Detect which cell encompasses the target text, then output its (x, y) center coordinate. 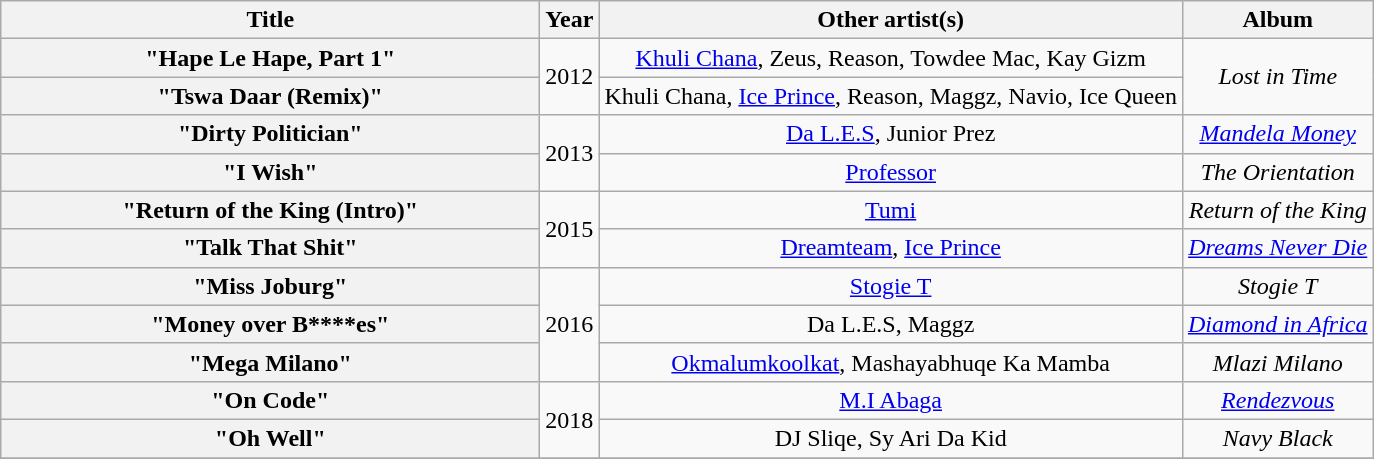
"I Wish" (270, 172)
Title (270, 20)
Navy Black (1278, 438)
Da L.E.S, Junior Prez (891, 134)
"Tswa Daar (Remix)" (270, 96)
Mlazi Milano (1278, 362)
Other artist(s) (891, 20)
Mandela Money (1278, 134)
Da L.E.S, Maggz (891, 324)
"Talk That Shit" (270, 248)
"Oh Well" (270, 438)
"On Code" (270, 400)
"Mega Milano" (270, 362)
Rendezvous (1278, 400)
2015 (570, 229)
"Return of the King (Intro)" (270, 210)
Okmalumkoolkat, Mashayabhuqe Ka Mamba (891, 362)
The Orientation (1278, 172)
"Miss Joburg" (270, 286)
2013 (570, 153)
Lost in Time (1278, 77)
Return of the King (1278, 210)
Khuli Chana, Zeus, Reason, Towdee Mac, Kay Gizm (891, 58)
2012 (570, 77)
Khuli Chana, Ice Prince, Reason, Maggz, Navio, Ice Queen (891, 96)
Year (570, 20)
"Hape Le Hape, Part 1" (270, 58)
"Money over B****es" (270, 324)
Dreamteam, Ice Prince (891, 248)
M.I Abaga (891, 400)
"Dirty Politician" (270, 134)
Tumi (891, 210)
DJ Sliqe, Sy Ari Da Kid (891, 438)
Diamond in Africa (1278, 324)
Professor (891, 172)
2018 (570, 419)
Dreams Never Die (1278, 248)
2016 (570, 324)
Album (1278, 20)
